Identify which cell holds the provided text, then report its (X, Y) central coordinate. 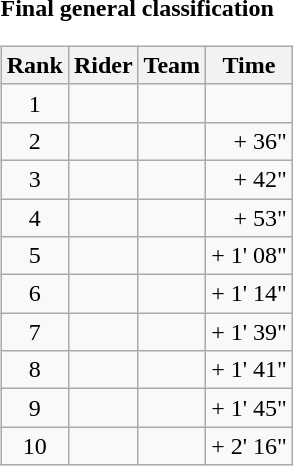
3 (34, 179)
8 (34, 370)
1 (34, 103)
+ 1' 41" (250, 370)
+ 2' 16" (250, 446)
2 (34, 141)
5 (34, 256)
Rider (103, 65)
4 (34, 217)
+ 42" (250, 179)
+ 1' 45" (250, 408)
Rank (34, 65)
+ 1' 39" (250, 332)
+ 36" (250, 141)
+ 1' 14" (250, 294)
Team (172, 65)
9 (34, 408)
6 (34, 294)
7 (34, 332)
Time (250, 65)
+ 53" (250, 217)
10 (34, 446)
+ 1' 08" (250, 256)
